Scan for the cell matching the given text and deliver its [x, y] coordinate at center. 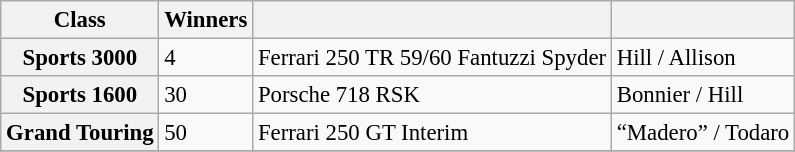
30 [206, 95]
Ferrari 250 TR 59/60 Fantuzzi Spyder [432, 58]
Bonnier / Hill [702, 95]
Ferrari 250 GT Interim [432, 133]
50 [206, 133]
“Madero” / Todaro [702, 133]
4 [206, 58]
Class [80, 20]
Winners [206, 20]
Sports 3000 [80, 58]
Porsche 718 RSK [432, 95]
Grand Touring [80, 133]
Hill / Allison [702, 58]
Sports 1600 [80, 95]
